Return (x, y) of the center of cell containing provided text 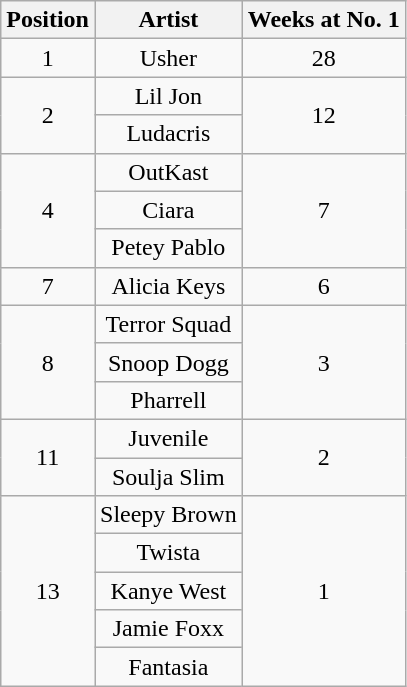
Juvenile (168, 438)
Weeks at No. 1 (324, 20)
Twista (168, 553)
Position (48, 20)
Lil Jon (168, 96)
Ciara (168, 210)
Soulja Slim (168, 477)
Pharrell (168, 400)
Alicia Keys (168, 286)
OutKast (168, 172)
Terror Squad (168, 324)
11 (48, 457)
Jamie Foxx (168, 629)
4 (48, 210)
Usher (168, 58)
13 (48, 591)
3 (324, 362)
Artist (168, 20)
Ludacris (168, 134)
28 (324, 58)
6 (324, 286)
Sleepy Brown (168, 515)
12 (324, 115)
Kanye West (168, 591)
Snoop Dogg (168, 362)
Petey Pablo (168, 248)
8 (48, 362)
Fantasia (168, 667)
